Detect which cell encompasses the target text, then output its [X, Y] center coordinate. 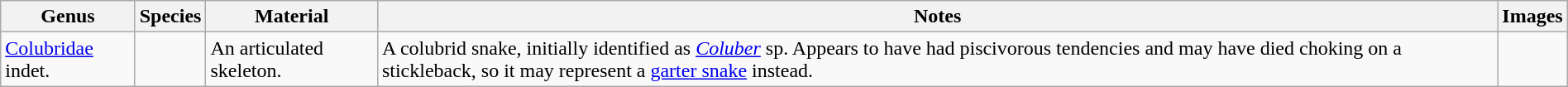
An articulated skeleton. [291, 60]
Species [170, 17]
Genus [68, 17]
Colubridae indet. [68, 60]
Notes [937, 17]
Images [1532, 17]
Material [291, 17]
